Find where the given text appears and provide that cell's center as (x, y) coordinate. 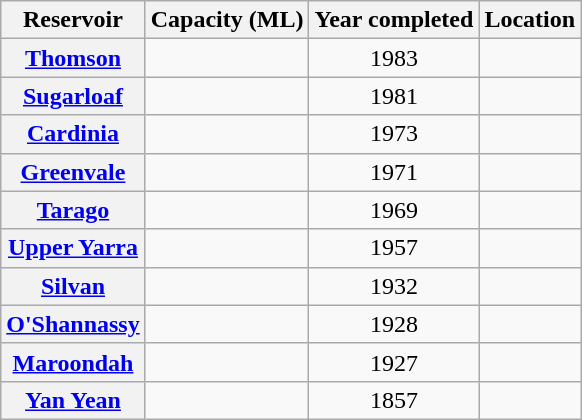
Cardinia (73, 134)
Greenvale (73, 172)
Location (530, 20)
Year completed (394, 20)
1928 (394, 324)
1857 (394, 400)
1927 (394, 362)
O'Shannassy (73, 324)
Upper Yarra (73, 248)
Reservoir (73, 20)
1973 (394, 134)
1932 (394, 286)
1971 (394, 172)
1983 (394, 58)
Tarago (73, 210)
1957 (394, 248)
Silvan (73, 286)
Thomson (73, 58)
1969 (394, 210)
1981 (394, 96)
Capacity (ML) (227, 20)
Sugarloaf (73, 96)
Maroondah (73, 362)
Yan Yean (73, 400)
